Return [X, Y] of the center of cell containing provided text 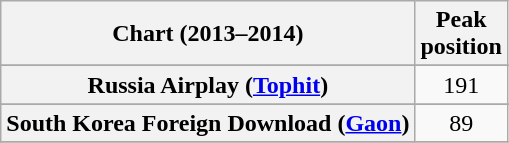
Russia Airplay (Tophit) [208, 85]
Peakposition [461, 34]
South Korea Foreign Download (Gaon) [208, 123]
89 [461, 123]
191 [461, 85]
Chart (2013–2014) [208, 34]
